Find where the given text appears and provide that cell's center as [X, Y] coordinate. 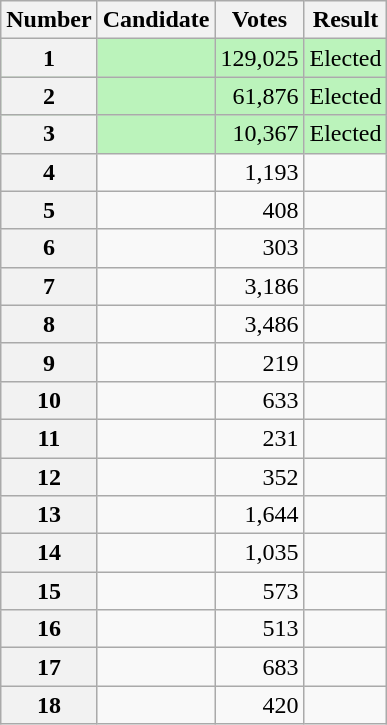
513 [260, 629]
14 [49, 553]
Result [346, 20]
303 [260, 248]
11 [49, 438]
13 [49, 515]
3,486 [260, 324]
352 [260, 477]
129,025 [260, 58]
4 [49, 172]
5 [49, 210]
61,876 [260, 96]
1,193 [260, 172]
633 [260, 400]
231 [260, 438]
7 [49, 286]
Candidate [156, 20]
1,035 [260, 553]
9 [49, 362]
8 [49, 324]
420 [260, 705]
2 [49, 96]
10 [49, 400]
12 [49, 477]
3,186 [260, 286]
219 [260, 362]
Number [49, 20]
3 [49, 134]
573 [260, 591]
17 [49, 667]
Votes [260, 20]
18 [49, 705]
1,644 [260, 515]
6 [49, 248]
1 [49, 58]
408 [260, 210]
10,367 [260, 134]
16 [49, 629]
683 [260, 667]
15 [49, 591]
